From the cell containing the given text, extract its center point as (x, y) coordinate. 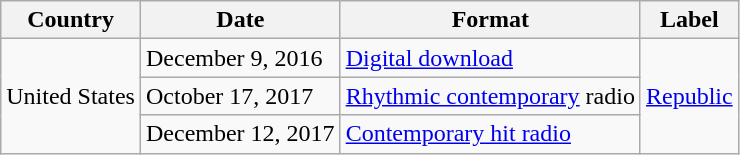
December 12, 2017 (240, 134)
October 17, 2017 (240, 96)
Country (71, 20)
United States (71, 96)
Contemporary hit radio (490, 134)
Republic (689, 96)
Format (490, 20)
Date (240, 20)
Digital download (490, 58)
Label (689, 20)
Rhythmic contemporary radio (490, 96)
December 9, 2016 (240, 58)
